Capture the cell that displays the provided text and extract its (x, y) central coordinate. 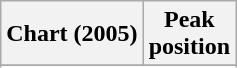
Peak position (189, 34)
Chart (2005) (72, 34)
